Find where the given text appears and provide that cell's center as (X, Y) coordinate. 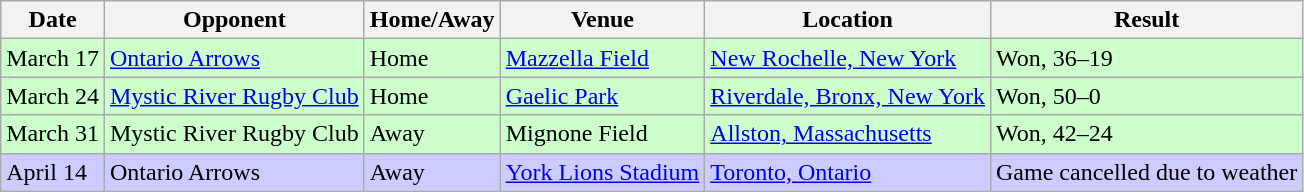
Result (1146, 20)
Gaelic Park (602, 96)
New Rochelle, New York (848, 58)
Riverdale, Bronx, New York (848, 96)
York Lions Stadium (602, 172)
Location (848, 20)
Game cancelled due to weather (1146, 172)
Opponent (234, 20)
March 31 (53, 134)
March 24 (53, 96)
April 14 (53, 172)
March 17 (53, 58)
Date (53, 20)
Won, 36–19 (1146, 58)
Venue (602, 20)
Allston, Massachusetts (848, 134)
Home/Away (432, 20)
Won, 42–24 (1146, 134)
Mazzella Field (602, 58)
Mignone Field (602, 134)
Won, 50–0 (1146, 96)
Toronto, Ontario (848, 172)
